Locate the cell with the specified text and output its [X, Y] center coordinate. 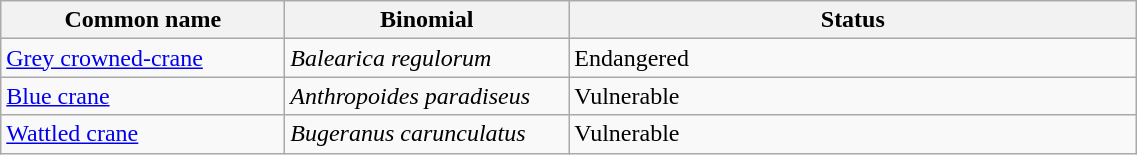
Grey crowned-crane [143, 58]
Endangered [853, 58]
Wattled crane [143, 134]
Common name [143, 20]
Binomial [427, 20]
Bugeranus carunculatus [427, 134]
Blue crane [143, 96]
Anthropoides paradiseus [427, 96]
Balearica regulorum [427, 58]
Status [853, 20]
